For the text-containing cell, return its midpoint in [x, y] coordinate format. 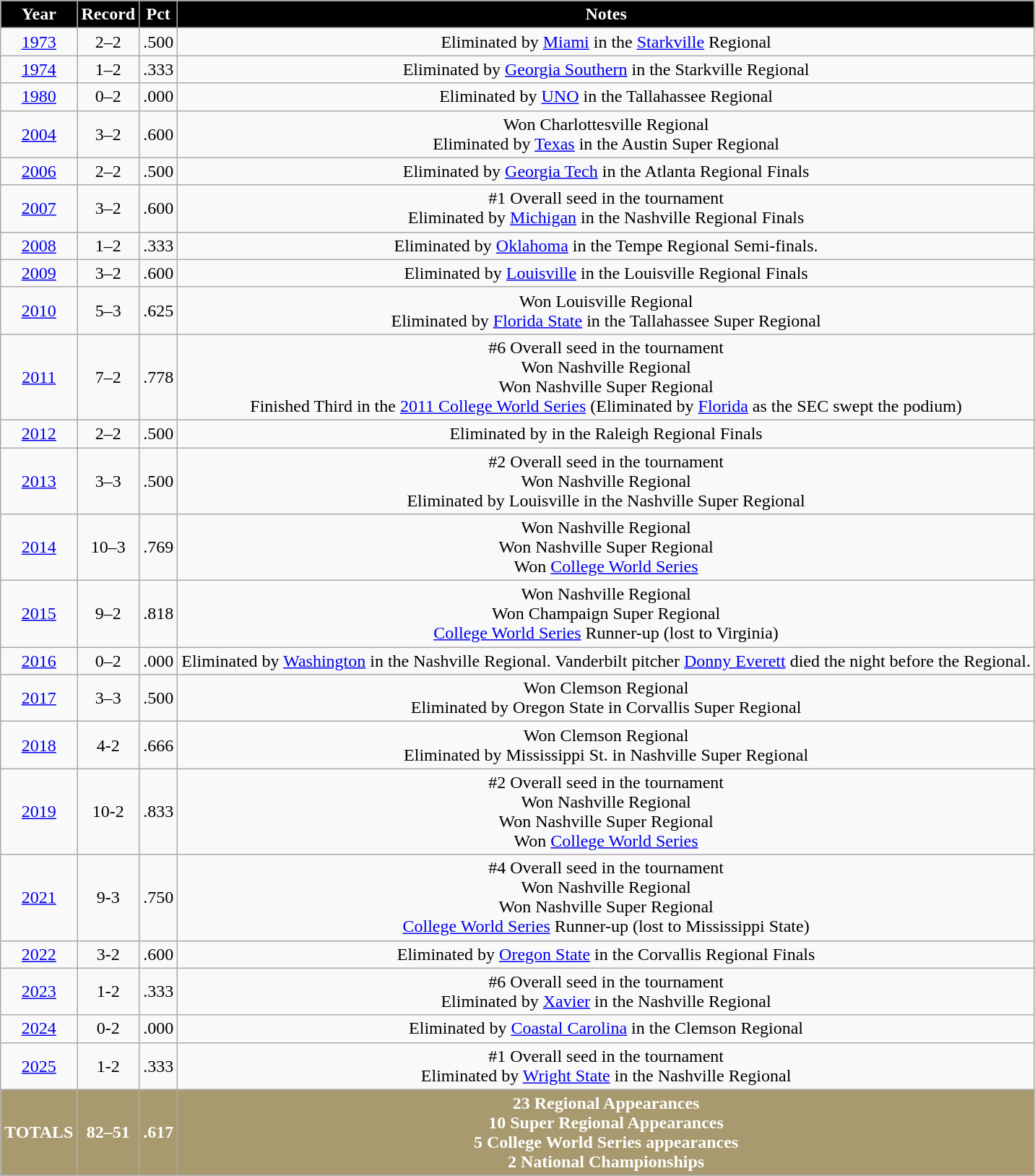
.769 [159, 548]
82–51 [108, 1133]
Won Louisville RegionalEliminated by Florida State in the Tallahassee Super Regional [607, 311]
5–3 [108, 311]
#1 Overall seed in the tournamentEliminated by Michigan in the Nashville Regional Finals [607, 208]
Eliminated by Coastal Carolina in the Clemson Regional [607, 1029]
.666 [159, 745]
2022 [39, 954]
7–2 [108, 377]
2008 [39, 246]
Year [39, 14]
Won Clemson RegionalEliminated by Oregon State in Corvallis Super Regional [607, 698]
2025 [39, 1066]
.833 [159, 812]
Won Nashville RegionalWon Champaign Super RegionalCollege World Series Runner-up (lost to Virginia) [607, 614]
Eliminated by in the Raleigh Regional Finals [607, 433]
2018 [39, 745]
10-2 [108, 812]
#1 Overall seed in the tournamentEliminated by Wright State in the Nashville Regional [607, 1066]
Eliminated by Georgia Southern in the Starkville Regional [607, 69]
2012 [39, 433]
9-3 [108, 897]
TOTALS [39, 1133]
9–2 [108, 614]
1974 [39, 69]
Eliminated by Oregon State in the Corvallis Regional Finals [607, 954]
Won Nashville RegionalWon Nashville Super RegionalWon College World Series [607, 548]
2021 [39, 897]
#2 Overall seed in the tournamentWon Nashville RegionalEliminated by Louisville in the Nashville Super Regional [607, 481]
1980 [39, 97]
0-2 [108, 1029]
Eliminated by Oklahoma in the Tempe Regional Semi-finals. [607, 246]
2017 [39, 698]
2014 [39, 548]
.617 [159, 1133]
2016 [39, 661]
#4 Overall seed in the tournamentWon Nashville RegionalWon Nashville Super RegionalCollege World Series Runner-up (lost to Mississippi State) [607, 897]
Record [108, 14]
Eliminated by Louisville in the Louisville Regional Finals [607, 273]
2009 [39, 273]
1973 [39, 42]
2013 [39, 481]
.750 [159, 897]
2011 [39, 377]
Pct [159, 14]
2007 [39, 208]
2015 [39, 614]
2024 [39, 1029]
.778 [159, 377]
10–3 [108, 548]
2019 [39, 812]
2004 [39, 134]
Eliminated by UNO in the Tallahassee Regional [607, 97]
.818 [159, 614]
2010 [39, 311]
3-2 [108, 954]
4-2 [108, 745]
2006 [39, 171]
#2 Overall seed in the tournamentWon Nashville RegionalWon Nashville Super RegionalWon College World Series [607, 812]
Won Charlottesville RegionalEliminated by Texas in the Austin Super Regional [607, 134]
.625 [159, 311]
Eliminated by Georgia Tech in the Atlanta Regional Finals [607, 171]
Eliminated by Washington in the Nashville Regional. Vanderbilt pitcher Donny Everett died the night before the Regional. [607, 661]
#6 Overall seed in the tournamentEliminated by Xavier in the Nashville Regional [607, 991]
23 Regional Appearances10 Super Regional Appearances5 College World Series appearances2 National Championships [607, 1133]
Won Clemson RegionalEliminated by Mississippi St. in Nashville Super Regional [607, 745]
2023 [39, 991]
Notes [607, 14]
Eliminated by Miami in the Starkville Regional [607, 42]
